Determine the (x, y) coordinate at the center of the cell enclosing the given text.  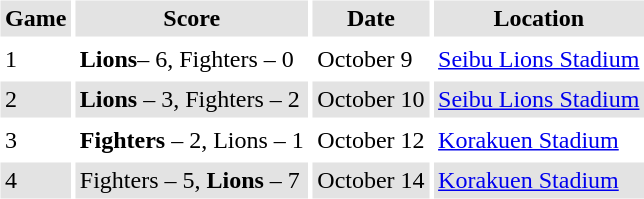
October 14 (371, 180)
3 (35, 140)
4 (35, 180)
Fighters – 5, Lions – 7 (192, 180)
Location (539, 18)
Score (192, 18)
Fighters – 2, Lions – 1 (192, 140)
October 12 (371, 140)
Game (35, 18)
1 (35, 59)
October 9 (371, 59)
Date (371, 18)
Lions – 3, Fighters – 2 (192, 100)
2 (35, 100)
October 10 (371, 100)
Lions– 6, Fighters – 0 (192, 59)
